Return (X, Y) of the center of cell containing provided text 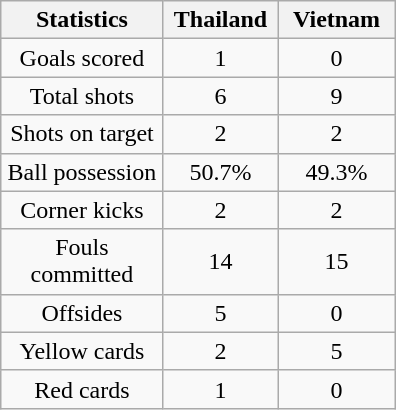
15 (337, 262)
Total shots (82, 96)
49.3% (337, 172)
Corner kicks (82, 210)
Offsides (82, 313)
Ball possession (82, 172)
6 (220, 96)
Shots on target (82, 134)
9 (337, 96)
14 (220, 262)
Thailand (220, 20)
Goals scored (82, 58)
50.7% (220, 172)
Yellow cards (82, 351)
Red cards (82, 389)
Statistics (82, 20)
Vietnam (337, 20)
Fouls committed (82, 262)
